Locate the cell with the specified text and output its (X, Y) center coordinate. 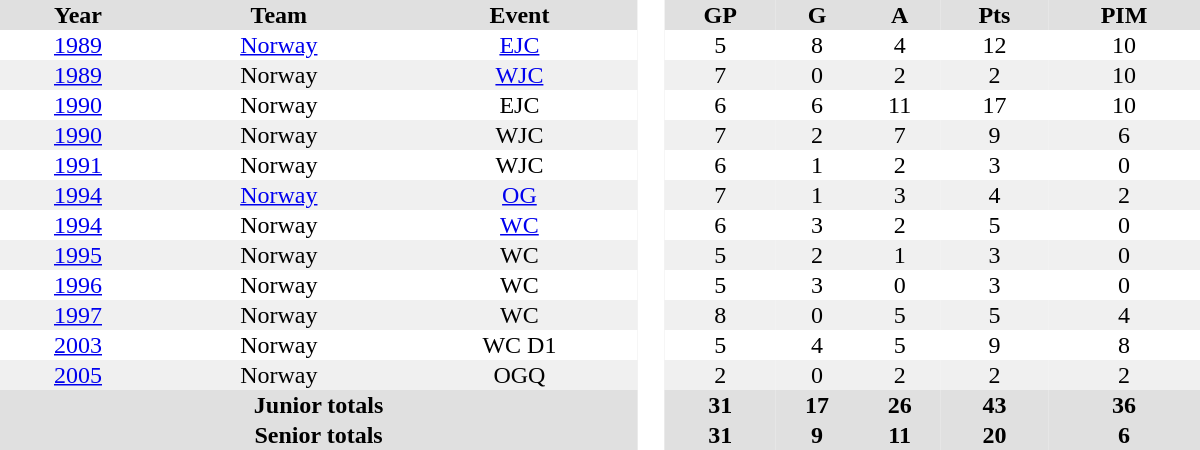
Team (279, 15)
Junior totals (318, 405)
1997 (78, 315)
OG (520, 195)
G (818, 15)
12 (994, 45)
43 (994, 405)
20 (994, 435)
Event (520, 15)
1991 (78, 165)
A (900, 15)
1995 (78, 255)
1996 (78, 285)
2003 (78, 345)
OGQ (520, 375)
2005 (78, 375)
Pts (994, 15)
26 (900, 405)
Senior totals (318, 435)
36 (1124, 405)
GP (720, 15)
PIM (1124, 15)
WC D1 (520, 345)
Year (78, 15)
